Return the (x, y) coordinate for the center point of the cell that contains the specified text.  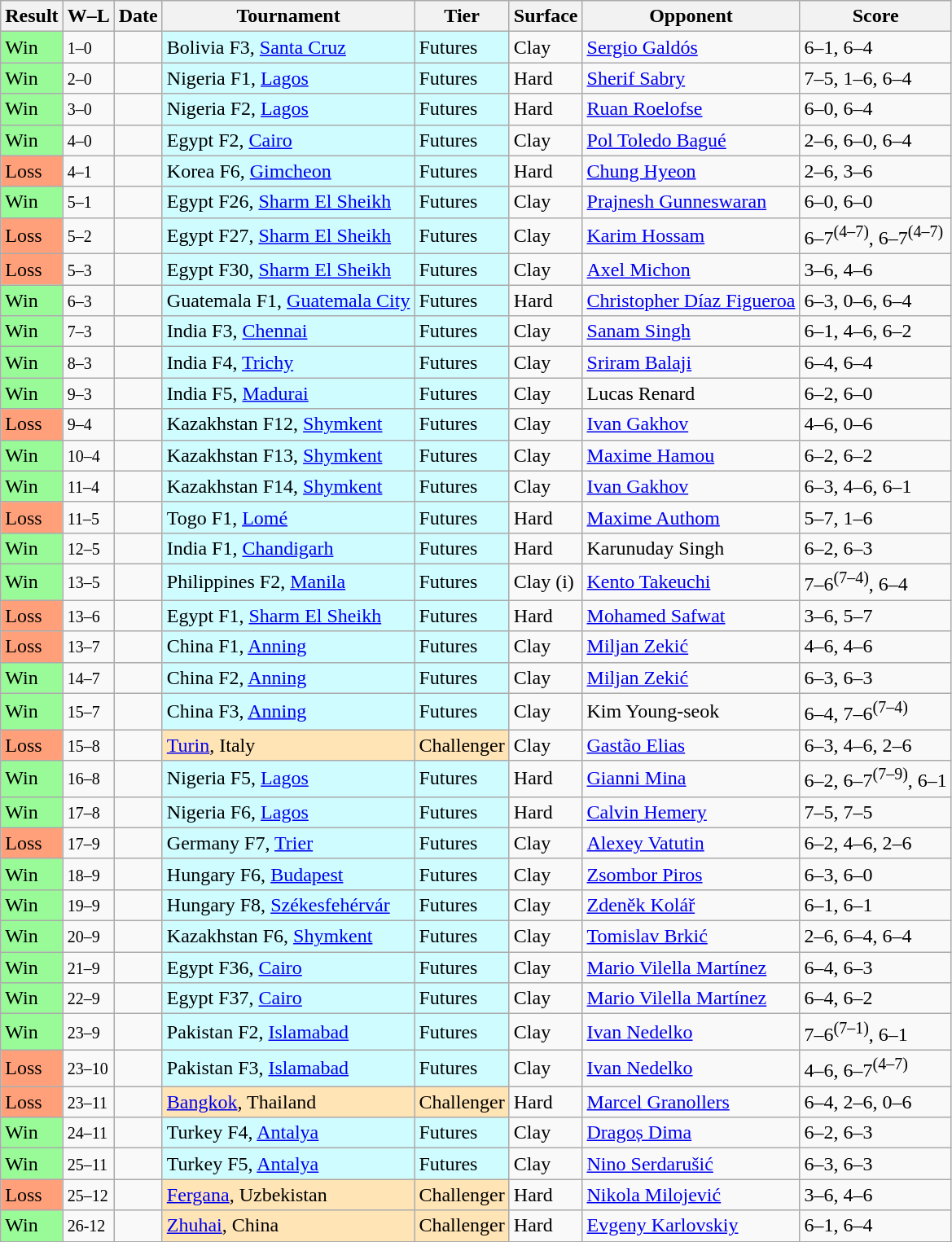
Ruan Roelofse (691, 109)
India F3, Chennai (288, 331)
22–9 (88, 998)
6–2, 6–7(7–9), 6–1 (875, 779)
Turin, Italy (288, 745)
15–8 (88, 745)
7–5, 1–6, 6–4 (875, 78)
3–6, 5–7 (875, 616)
4–1 (88, 171)
Nikola Milojević (691, 1195)
4–6, 0–6 (875, 424)
China F1, Anning (288, 647)
4–6, 6–7(4–7) (875, 1069)
11–5 (88, 517)
Egypt F26, Sharm El Sheikh (288, 202)
Tomislav Brkić (691, 937)
Calvin Hemery (691, 812)
20–9 (88, 937)
Christopher Díaz Figueroa (691, 301)
Egypt F27, Sharm El Sheikh (288, 236)
6–4, 6–3 (875, 968)
7–5, 7–5 (875, 812)
6–3, 0–6, 6–4 (875, 301)
Maxime Hamou (691, 455)
6–1, 4–6, 6–2 (875, 331)
China F2, Anning (288, 678)
25–11 (88, 1164)
Evgeny Karlovskiy (691, 1226)
6–0, 6–0 (875, 202)
17–8 (88, 812)
16–8 (88, 779)
Bangkok, Thailand (288, 1102)
Nigeria F6, Lagos (288, 812)
Tier (462, 16)
Togo F1, Lomé (288, 517)
6–4, 6–4 (875, 362)
Pol Toledo Bagué (691, 140)
Gianni Mina (691, 779)
Hungary F6, Budapest (288, 874)
Kazakhstan F13, Shymkent (288, 455)
Score (875, 16)
W–L (88, 16)
7–3 (88, 331)
6–3, 4–6, 6–1 (875, 486)
Prajnesh Gunneswaran (691, 202)
Kim Young-seok (691, 712)
Pakistan F3, Islamabad (288, 1069)
Turkey F5, Antalya (288, 1164)
Turkey F4, Antalya (288, 1133)
2–6, 6–4, 6–4 (875, 937)
14–7 (88, 678)
Hungary F8, Székesfehérvár (288, 905)
6–4, 2–6, 0–6 (875, 1102)
Date (138, 16)
1–0 (88, 47)
Kento Takeuchi (691, 582)
6–2, 4–6, 2–6 (875, 843)
4–0 (88, 140)
23–9 (88, 1033)
Clay (i) (546, 582)
Nino Serdarušić (691, 1164)
Egypt F37, Cairo (288, 998)
9–3 (88, 393)
6–0, 6–4 (875, 109)
17–9 (88, 843)
6–3, 4–6, 2–6 (875, 745)
3–0 (88, 109)
Dragoș Dima (691, 1133)
26-12 (88, 1226)
Philippines F2, Manila (288, 582)
Maxime Authom (691, 517)
Sriram Balaji (691, 362)
Nigeria F2, Lagos (288, 109)
Result (32, 16)
Lucas Renard (691, 393)
Zsombor Piros (691, 874)
Marcel Granollers (691, 1102)
Nigeria F5, Lagos (288, 779)
2–6, 6–0, 6–4 (875, 140)
Guatemala F1, Guatemala City (288, 301)
5–2 (88, 236)
23–11 (88, 1102)
6–3 (88, 301)
6–2, 6–0 (875, 393)
5–7, 1–6 (875, 517)
China F3, Anning (288, 712)
19–9 (88, 905)
Kazakhstan F14, Shymkent (288, 486)
Germany F7, Trier (288, 843)
6–3, 6–0 (875, 874)
Kazakhstan F12, Shymkent (288, 424)
6–4, 6–2 (875, 998)
Sergio Galdós (691, 47)
Karunuday Singh (691, 548)
Korea F6, Gimcheon (288, 171)
6–2, 6–2 (875, 455)
India F1, Chandigarh (288, 548)
Sanam Singh (691, 331)
8–3 (88, 362)
Gastão Elias (691, 745)
24–11 (88, 1133)
Tournament (288, 16)
India F5, Madurai (288, 393)
Karim Hossam (691, 236)
India F4, Trichy (288, 362)
5–1 (88, 202)
21–9 (88, 968)
Zdeněk Kolář (691, 905)
Sherif Sabry (691, 78)
11–4 (88, 486)
7–6(7–1), 6–1 (875, 1033)
13–5 (88, 582)
Chung Hyeon (691, 171)
10–4 (88, 455)
25–12 (88, 1195)
Egypt F30, Sharm El Sheikh (288, 270)
5–3 (88, 270)
9–4 (88, 424)
Alexey Vatutin (691, 843)
Kazakhstan F6, Shymkent (288, 937)
6–1, 6–1 (875, 905)
Mohamed Safwat (691, 616)
Axel Michon (691, 270)
Fergana, Uzbekistan (288, 1195)
18–9 (88, 874)
15–7 (88, 712)
Zhuhai, China (288, 1226)
2–6, 3–6 (875, 171)
Nigeria F1, Lagos (288, 78)
Egypt F1, Sharm El Sheikh (288, 616)
12–5 (88, 548)
Egypt F2, Cairo (288, 140)
13–6 (88, 616)
Opponent (691, 16)
Egypt F36, Cairo (288, 968)
2–0 (88, 78)
23–10 (88, 1069)
4–6, 4–6 (875, 647)
Surface (546, 16)
6–7(4–7), 6–7(4–7) (875, 236)
6–4, 7–6(7–4) (875, 712)
7–6(7–4), 6–4 (875, 582)
Pakistan F2, Islamabad (288, 1033)
13–7 (88, 647)
Bolivia F3, Santa Cruz (288, 47)
